Provide the [x, y] coordinate of the cell's center where the given text is located.  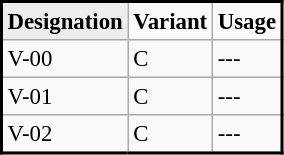
Variant [170, 21]
V-02 [66, 134]
V-01 [66, 96]
Usage [247, 21]
V-00 [66, 59]
Designation [66, 21]
